Search for the cell housing the specified text and yield its [x, y] center coordinate. 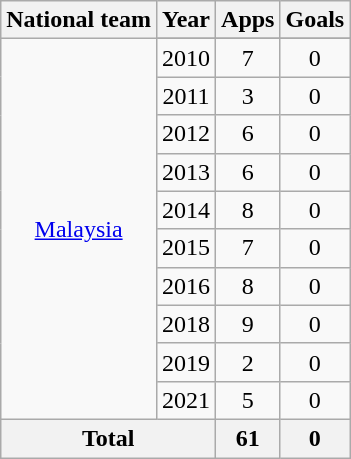
2014 [186, 210]
Year [186, 20]
61 [248, 438]
Goals [315, 20]
2013 [186, 172]
2016 [186, 286]
2021 [186, 400]
Apps [248, 20]
National team [79, 20]
2 [248, 362]
9 [248, 324]
2015 [186, 248]
2010 [186, 58]
3 [248, 96]
5 [248, 400]
Malaysia [79, 230]
2012 [186, 134]
2019 [186, 362]
2018 [186, 324]
Total [108, 438]
2011 [186, 96]
